From the cell containing the given text, extract its center point as [x, y] coordinate. 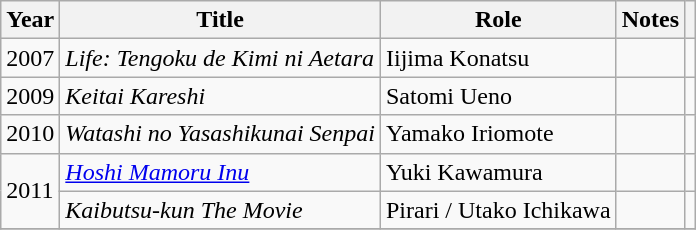
Notes [650, 20]
Title [220, 20]
Hoshi Mamoru Inu [220, 172]
Pirari / Utako Ichikawa [498, 210]
Yuki Kawamura [498, 172]
Satomi Ueno [498, 96]
Iijima Konatsu [498, 58]
Kaibutsu-kun The Movie [220, 210]
Life: Tengoku de Kimi ni Aetara [220, 58]
2009 [30, 96]
Yamako Iriomote [498, 134]
2007 [30, 58]
Watashi no Yasashikunai Senpai [220, 134]
Keitai Kareshi [220, 96]
2010 [30, 134]
Year [30, 20]
2011 [30, 191]
Role [498, 20]
